Return [x, y] of the center of cell containing provided text 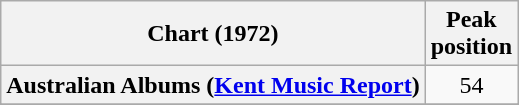
Chart (1972) [213, 34]
54 [471, 85]
Australian Albums (Kent Music Report) [213, 85]
Peakposition [471, 34]
